Locate the cell with the specified text and output its [X, Y] center coordinate. 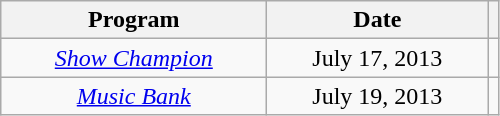
Music Bank [134, 96]
Show Champion [134, 58]
Program [134, 20]
Date [378, 20]
July 19, 2013 [378, 96]
July 17, 2013 [378, 58]
